Scan for the cell matching the given text and deliver its (x, y) coordinate at center. 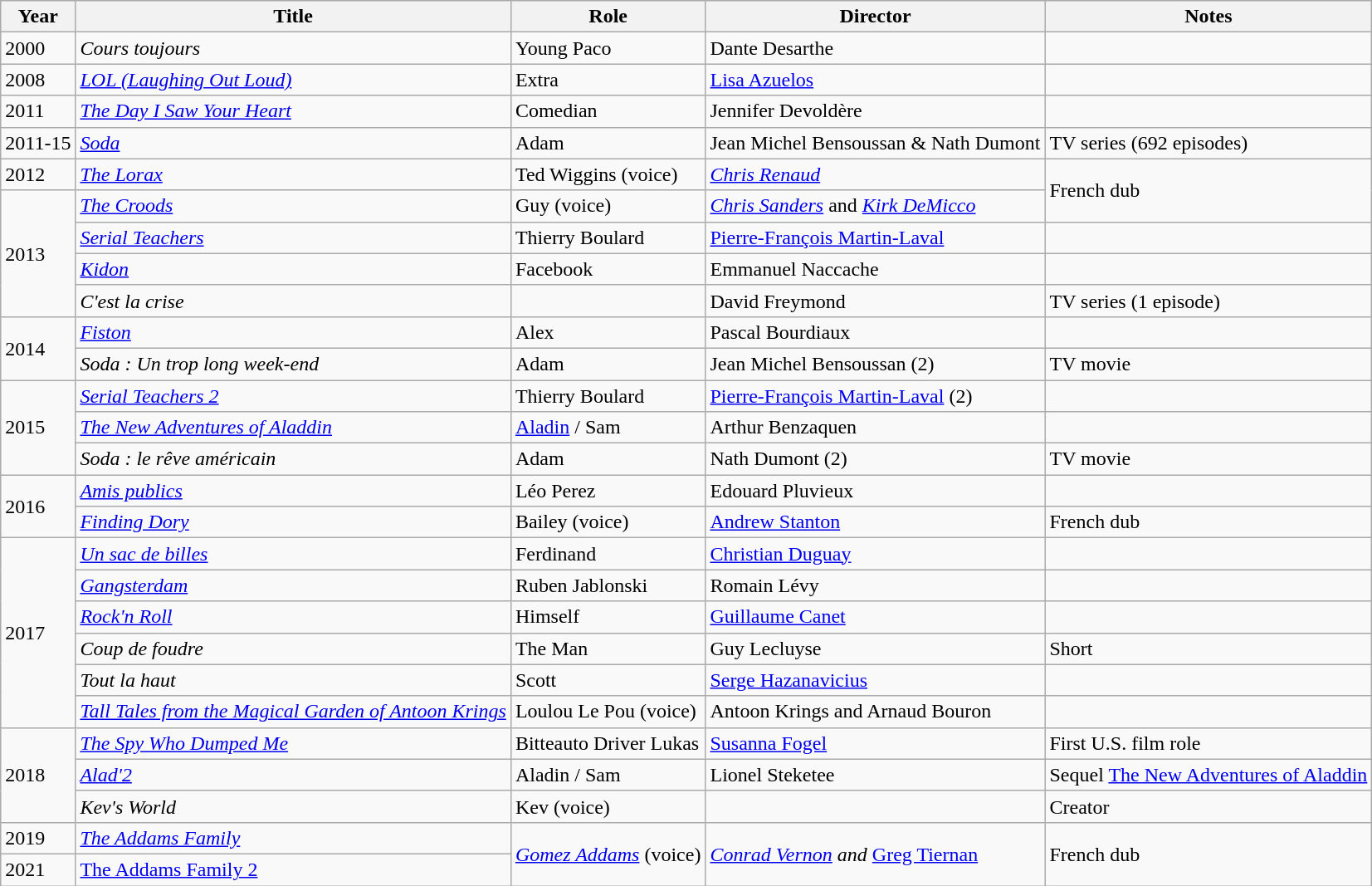
Dante Desarthe (875, 48)
Alad'2 (293, 775)
2021 (38, 869)
Guillaume Canet (875, 617)
Jennifer Devoldère (875, 111)
Tall Tales from the Magical Garden of Antoon Krings (293, 712)
Cours toujours (293, 48)
Soda : le rêve américain (293, 459)
Gomez Addams (voice) (608, 854)
Antoon Krings and Arnaud Bouron (875, 712)
David Freymond (875, 301)
2011 (38, 111)
Edouard Pluvieux (875, 491)
Ted Wiggins (voice) (608, 174)
Kev (voice) (608, 806)
The Lorax (293, 174)
2011-15 (38, 143)
Extra (608, 80)
2008 (38, 80)
Gangsterdam (293, 585)
Kidon (293, 269)
TV series (692 episodes) (1208, 143)
Chris Renaud (875, 174)
The New Adventures of Aladdin (293, 428)
Andrew Stanton (875, 522)
2000 (38, 48)
Susanna Fogel (875, 743)
Léo Perez (608, 491)
Title (293, 17)
Nath Dumont (2) (875, 459)
Alex (608, 332)
The Spy Who Dumped Me (293, 743)
Fiston (293, 332)
Jean Michel Bensoussan (2) (875, 364)
Scott (608, 680)
Year (38, 17)
The Addams Family (293, 838)
Serial Teachers (293, 237)
Finding Dory (293, 522)
Kev's World (293, 806)
2017 (38, 633)
Serge Hazanavicius (875, 680)
First U.S. film role (1208, 743)
Lionel Steketee (875, 775)
Role (608, 17)
2013 (38, 253)
Coup de foudre (293, 649)
The Man (608, 649)
Facebook (608, 269)
Himself (608, 617)
Christian Duguay (875, 554)
Arthur Benzaquen (875, 428)
Notes (1208, 17)
Pierre-François Martin-Laval (875, 237)
Pascal Bourdiaux (875, 332)
The Addams Family 2 (293, 869)
Bitteauto Driver Lukas (608, 743)
2014 (38, 348)
C'est la crise (293, 301)
TV series (1 episode) (1208, 301)
2019 (38, 838)
Bailey (voice) (608, 522)
Romain Lévy (875, 585)
Rock'n Roll (293, 617)
Amis publics (293, 491)
Tout la haut (293, 680)
Creator (1208, 806)
Serial Teachers 2 (293, 396)
Conrad Vernon and Greg Tiernan (875, 854)
Comedian (608, 111)
Director (875, 17)
Soda : Un trop long week-end (293, 364)
Ferdinand (608, 554)
2012 (38, 174)
Short (1208, 649)
Un sac de billes (293, 554)
2018 (38, 775)
Loulou Le Pou (voice) (608, 712)
Young Paco (608, 48)
Chris Sanders and Kirk DeMicco (875, 206)
Emmanuel Naccache (875, 269)
Guy (voice) (608, 206)
Sequel The New Adventures of Aladdin (1208, 775)
2015 (38, 428)
LOL (Laughing Out Loud) (293, 80)
Lisa Azuelos (875, 80)
Pierre-François Martin-Laval (2) (875, 396)
Soda (293, 143)
The Croods (293, 206)
The Day I Saw Your Heart (293, 111)
Ruben Jablonski (608, 585)
2016 (38, 507)
Jean Michel Bensoussan & Nath Dumont (875, 143)
Guy Lecluyse (875, 649)
